For the text-containing cell, return its midpoint in (X, Y) coordinate format. 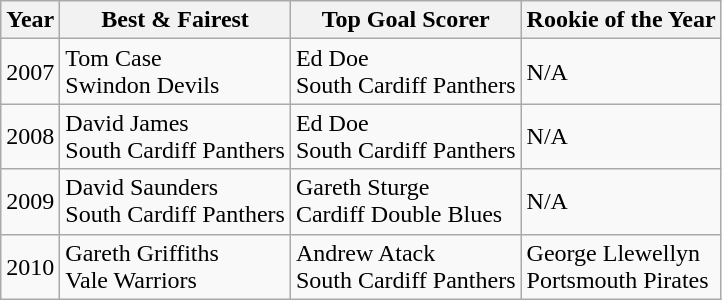
George LlewellynPortsmouth Pirates (621, 266)
Tom CaseSwindon Devils (176, 72)
Year (30, 20)
2008 (30, 136)
Andrew AtackSouth Cardiff Panthers (406, 266)
Top Goal Scorer (406, 20)
Gareth SturgeCardiff Double Blues (406, 202)
2007 (30, 72)
David SaundersSouth Cardiff Panthers (176, 202)
Best & Fairest (176, 20)
Gareth GriffithsVale Warriors (176, 266)
2010 (30, 266)
David JamesSouth Cardiff Panthers (176, 136)
2009 (30, 202)
Rookie of the Year (621, 20)
